Locate the cell with the specified text and output its (x, y) center coordinate. 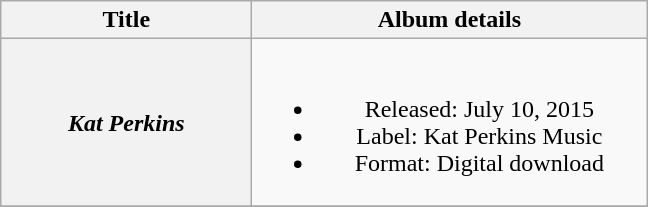
Title (126, 20)
Released: July 10, 2015Label: Kat Perkins MusicFormat: Digital download (450, 122)
Album details (450, 20)
Kat Perkins (126, 122)
